Detect which cell encompasses the target text, then output its [x, y] center coordinate. 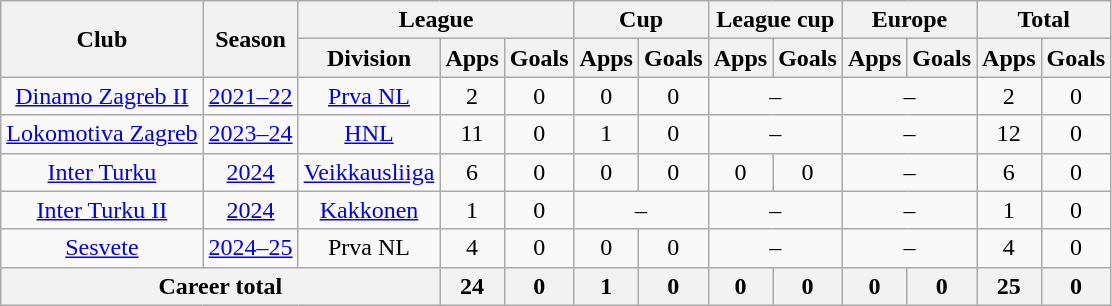
25 [1009, 286]
Inter Turku [102, 172]
11 [472, 134]
Inter Turku II [102, 210]
League cup [775, 20]
League [436, 20]
12 [1009, 134]
Season [250, 39]
Total [1044, 20]
2023–24 [250, 134]
2024–25 [250, 248]
24 [472, 286]
Sesvete [102, 248]
Lokomotiva Zagreb [102, 134]
Cup [641, 20]
Kakkonen [369, 210]
Career total [220, 286]
Dinamo Zagreb II [102, 96]
HNL [369, 134]
2021–22 [250, 96]
Division [369, 58]
Club [102, 39]
Europe [909, 20]
Veikkausliiga [369, 172]
